Return (x, y) of the center of cell containing provided text 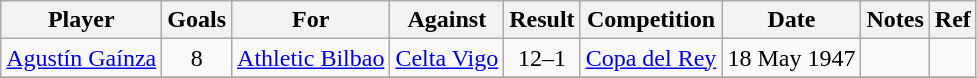
Celta Vigo (447, 58)
Player (82, 20)
Notes (895, 20)
Copa del Rey (651, 58)
Agustín Gaínza (82, 58)
Competition (651, 20)
8 (197, 58)
12–1 (542, 58)
Athletic Bilbao (311, 58)
18 May 1947 (792, 58)
Result (542, 20)
Goals (197, 20)
Ref (952, 20)
For (311, 20)
Date (792, 20)
Against (447, 20)
